Return the [x, y] coordinate for the center point of the cell that contains the specified text.  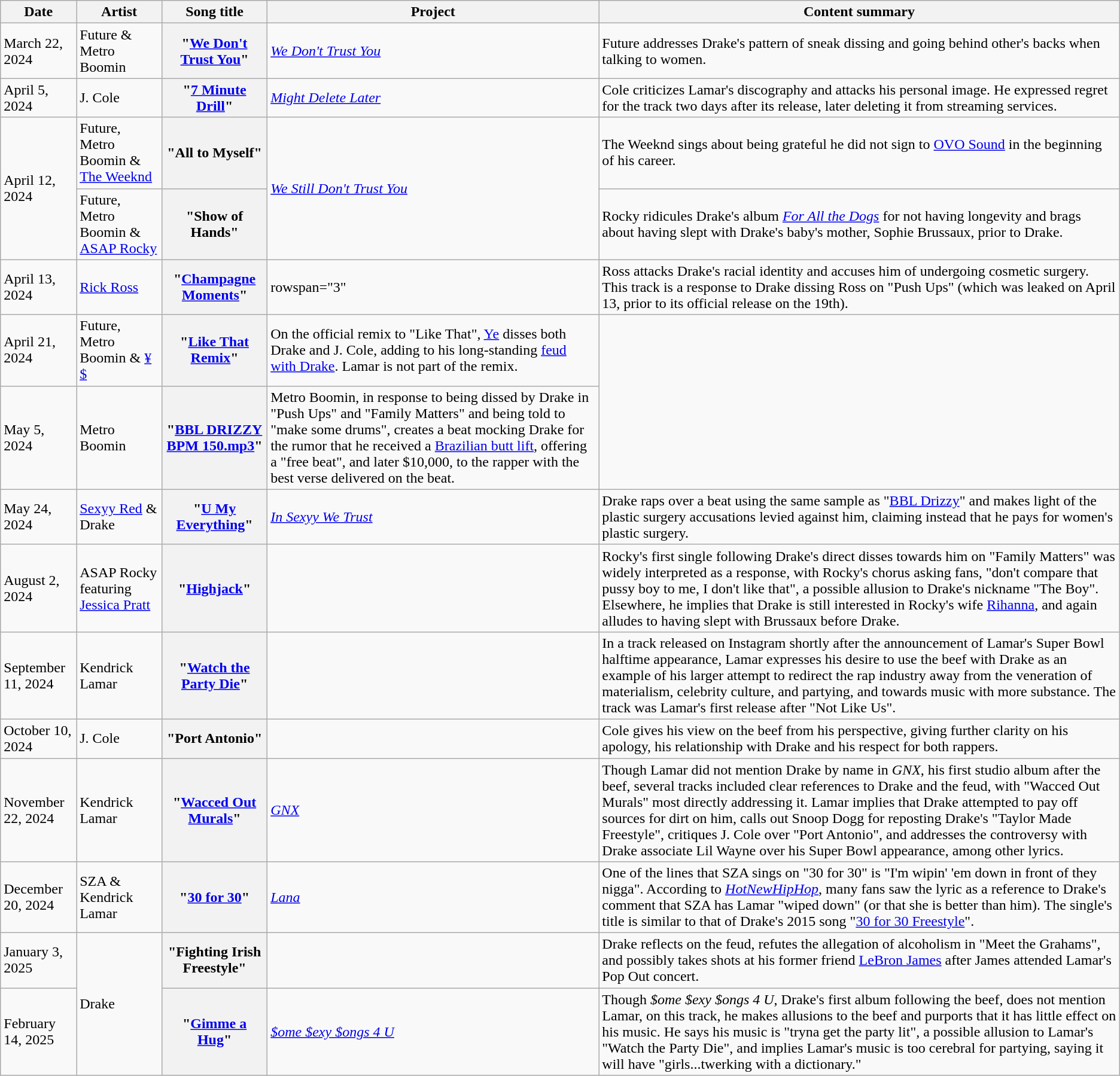
We Don't Trust You [433, 51]
$ome $exy $ongs 4 U [433, 1032]
SZA & Kendrick Lamar [120, 897]
"Like That Remix" [214, 350]
"Wacced Out Murals" [214, 810]
May 5, 2024 [38, 438]
The Weeknd sings about being grateful he did not sign to OVO Sound in the beginning of his career. [859, 153]
Rick Ross [120, 287]
"Watch the Party Die" [214, 675]
"30 for 30" [214, 897]
"Show of Hands" [214, 224]
Drake [120, 1004]
May 24, 2024 [38, 517]
August 2, 2024 [38, 588]
Lana [433, 897]
Project [433, 12]
"We Don't Trust You" [214, 51]
Future addresses Drake's pattern of sneak dissing and going behind other's backs when talking to women. [859, 51]
April 5, 2024 [38, 98]
"Port Antonio" [214, 738]
Date [38, 12]
April 13, 2024 [38, 287]
"U My Everything" [214, 517]
Future, Metro Boomin & The Weeknd [120, 153]
December 20, 2024 [38, 897]
"Gimme a Hug" [214, 1032]
"7 Minute Drill" [214, 98]
Metro Boomin [120, 438]
November 22, 2024 [38, 810]
February 14, 2025 [38, 1032]
September 11, 2024 [38, 675]
Might Delete Later [433, 98]
In Sexyy We Trust [433, 517]
Content summary [859, 12]
Future & Metro Boomin [120, 51]
January 3, 2025 [38, 961]
"Champagne Moments" [214, 287]
"BBL DRIZZY BPM 150.mp3" [214, 438]
April 12, 2024 [38, 188]
rowspan="3" [433, 287]
Future, Metro Boomin & ¥$ [120, 350]
GNX [433, 810]
ASAP Rocky featuring Jessica Pratt [120, 588]
On the official remix to "Like That", Ye disses both Drake and J. Cole, adding to his long-standing feud with Drake. Lamar is not part of the remix. [433, 350]
"Highjack" [214, 588]
Sexyy Red & Drake [120, 517]
Artist [120, 12]
"Fighting Irish Freestyle" [214, 961]
Future, Metro Boomin & ASAP Rocky [120, 224]
We Still Don't Trust You [433, 188]
April 21, 2024 [38, 350]
"All to Myself" [214, 153]
Song title [214, 12]
March 22, 2024 [38, 51]
October 10, 2024 [38, 738]
